From the cell containing the given text, extract its center point as [X, Y] coordinate. 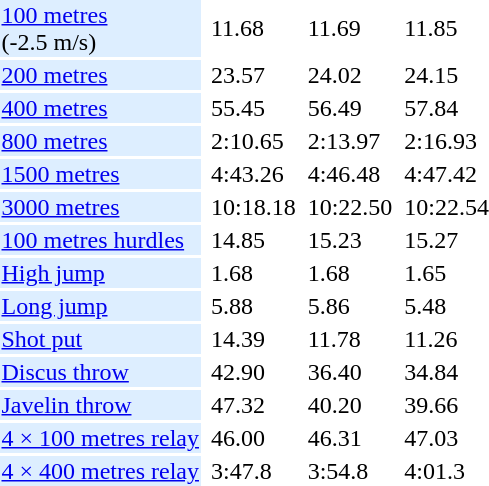
100 metres hurdles [100, 240]
14.39 [253, 339]
47.32 [253, 405]
Shot put [100, 339]
46.00 [253, 438]
High jump [100, 273]
40.20 [350, 405]
4 × 100 metres relay [100, 438]
11.69 [350, 28]
Javelin throw [100, 405]
3:47.8 [253, 471]
3000 metres [100, 207]
24.02 [350, 75]
100 metres (-2.5 m/s) [100, 28]
10:22.50 [350, 207]
36.40 [350, 372]
4 × 400 metres relay [100, 471]
5.86 [350, 306]
11.78 [350, 339]
800 metres [100, 141]
400 metres [100, 108]
1500 metres [100, 174]
Discus throw [100, 372]
10:18.18 [253, 207]
200 metres [100, 75]
42.90 [253, 372]
11.68 [253, 28]
23.57 [253, 75]
5.88 [253, 306]
55.45 [253, 108]
46.31 [350, 438]
14.85 [253, 240]
3:54.8 [350, 471]
2:10.65 [253, 141]
Long jump [100, 306]
4:43.26 [253, 174]
15.23 [350, 240]
56.49 [350, 108]
4:46.48 [350, 174]
2:13.97 [350, 141]
